Locate the cell with the specified text and output its [X, Y] center coordinate. 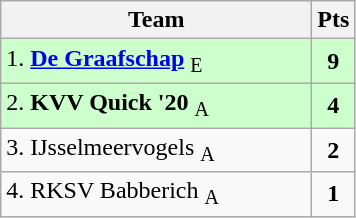
2 [334, 150]
4. RKSV Babberich A [156, 194]
3. IJsselmeervogels A [156, 150]
9 [334, 61]
4 [334, 105]
Team [156, 20]
1 [334, 194]
1. De Graafschap E [156, 61]
2. KVV Quick '20 A [156, 105]
Pts [334, 20]
